From the cell containing the given text, extract its center point as (X, Y) coordinate. 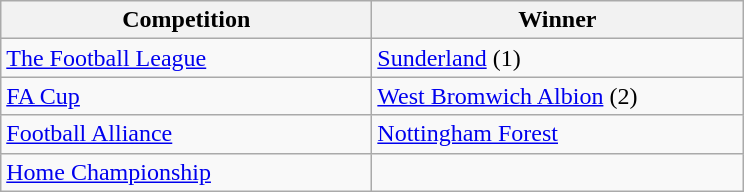
Sunderland (1) (558, 58)
The Football League (186, 58)
Home Championship (186, 172)
Competition (186, 20)
FA Cup (186, 96)
West Bromwich Albion (2) (558, 96)
Winner (558, 20)
Nottingham Forest (558, 134)
Football Alliance (186, 134)
